Return (X, Y) of the center of cell containing provided text 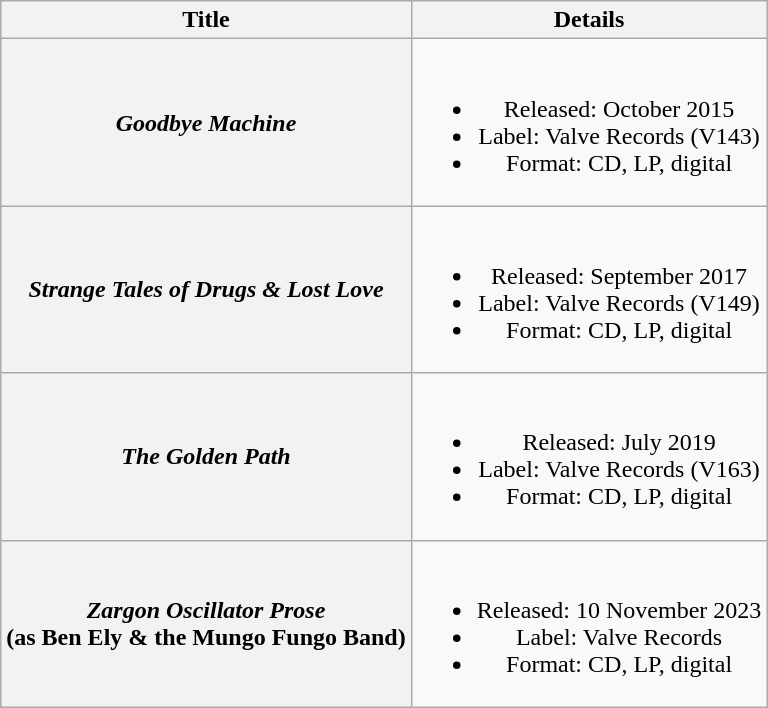
Released: September 2017Label: Valve Records (V149)Format: CD, LP, digital (589, 290)
Goodbye Machine (206, 122)
The Golden Path (206, 456)
Title (206, 20)
Released: October 2015Label: Valve Records (V143)Format: CD, LP, digital (589, 122)
Zargon Oscillator Prose (as Ben Ely & the Mungo Fungo Band) (206, 624)
Released: 10 November 2023Label: Valve RecordsFormat: CD, LP, digital (589, 624)
Released: July 2019Label: Valve Records (V163)Format: CD, LP, digital (589, 456)
Details (589, 20)
Strange Tales of Drugs & Lost Love (206, 290)
